Search for the cell housing the specified text and yield its (x, y) center coordinate. 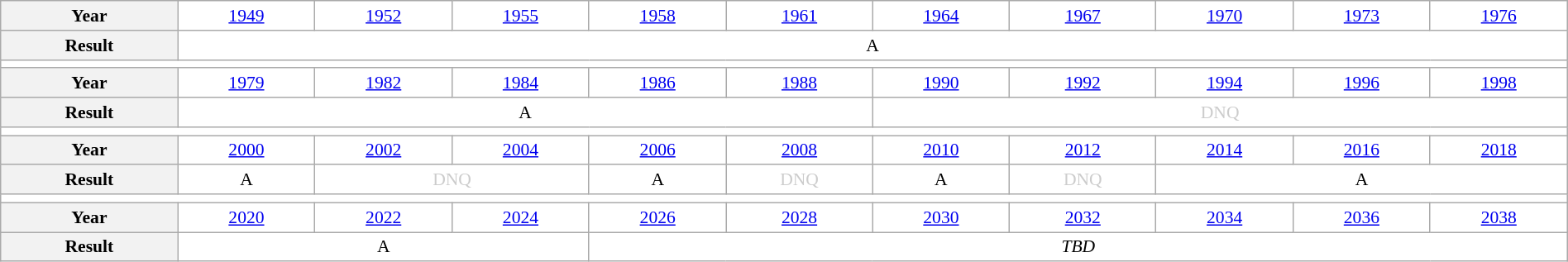
TBD (1078, 247)
1990 (941, 83)
1976 (1499, 16)
2002 (384, 150)
2018 (1499, 150)
1992 (1083, 83)
1961 (799, 16)
2022 (384, 217)
1984 (521, 83)
2034 (1225, 217)
2030 (941, 217)
1970 (1225, 16)
2014 (1225, 150)
2008 (799, 150)
1979 (246, 83)
1967 (1083, 16)
2004 (521, 150)
1988 (799, 83)
2020 (246, 217)
2032 (1083, 217)
2028 (799, 217)
1955 (521, 16)
1998 (1499, 83)
1982 (384, 83)
2038 (1499, 217)
2000 (246, 150)
1994 (1225, 83)
1996 (1362, 83)
2026 (657, 217)
2010 (941, 150)
1964 (941, 16)
1973 (1362, 16)
1986 (657, 83)
2036 (1362, 217)
2024 (521, 217)
2006 (657, 150)
1952 (384, 16)
2012 (1083, 150)
2016 (1362, 150)
1949 (246, 16)
1958 (657, 16)
